Provide the (x, y) coordinate of the cell's center where the given text is located.  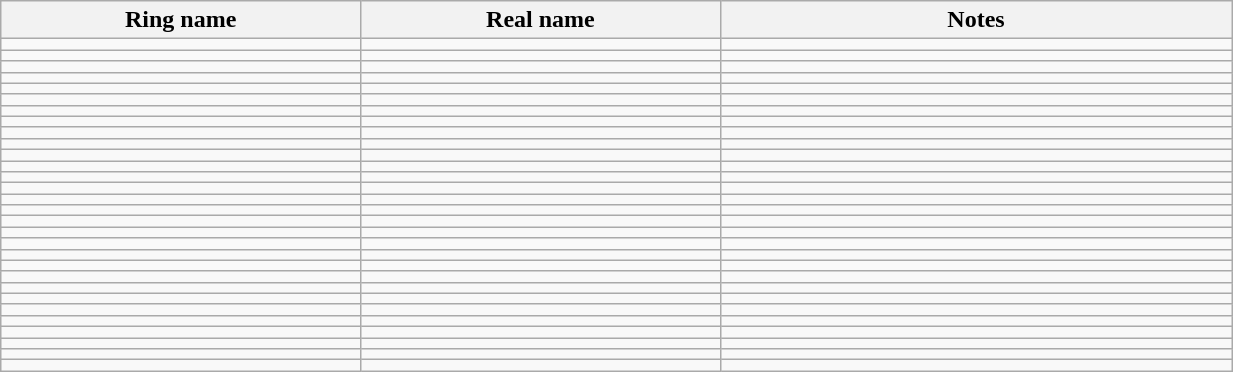
Real name (541, 20)
Notes (976, 20)
Ring name (181, 20)
